From the cell containing the given text, extract its center point as [X, Y] coordinate. 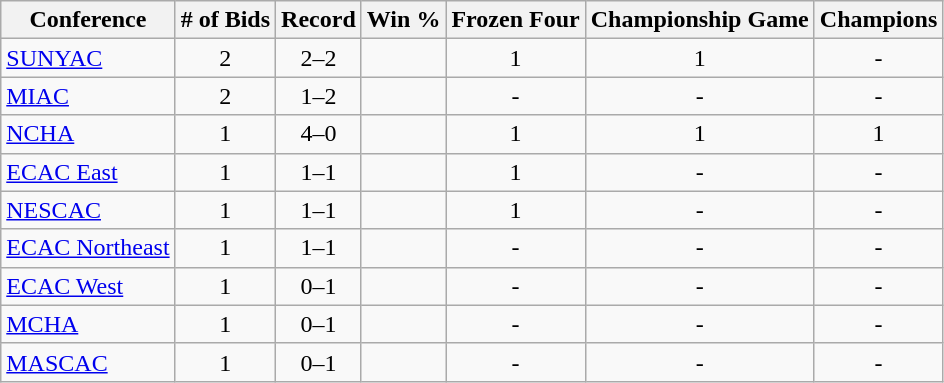
MIAC [88, 96]
ECAC East [88, 172]
1–2 [319, 96]
MCHA [88, 324]
ECAC Northeast [88, 248]
2–2 [319, 58]
NESCAC [88, 210]
# of Bids [225, 20]
Conference [88, 20]
Record [319, 20]
ECAC West [88, 286]
MASCAC [88, 362]
NCHA [88, 134]
Champions [878, 20]
Frozen Four [516, 20]
Championship Game [700, 20]
4–0 [319, 134]
Win % [404, 20]
SUNYAC [88, 58]
